Scan for the cell matching the given text and deliver its (X, Y) coordinate at center. 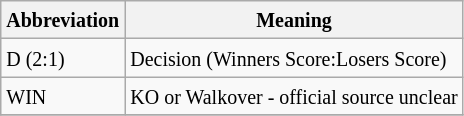
WIN (63, 96)
D (2:1) (63, 58)
Abbreviation (63, 20)
KO or Walkover - official source unclear (294, 96)
Decision (Winners Score:Losers Score) (294, 58)
Meaning (294, 20)
